Pinpoint the cell where the given text exists, returning its (x, y) midpoint coordinate. 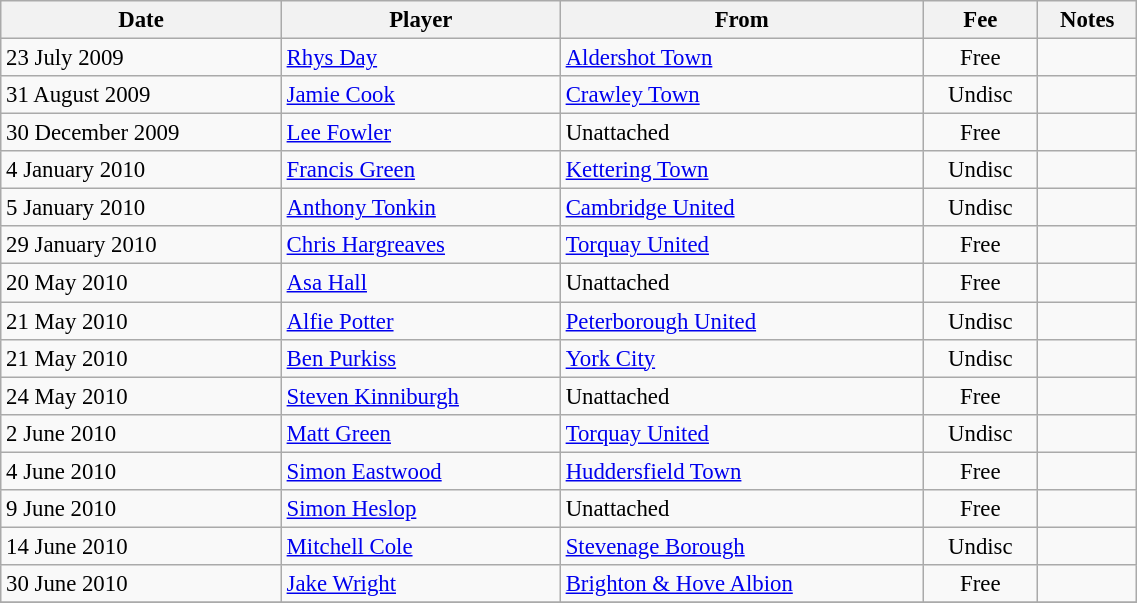
From (742, 20)
4 January 2010 (142, 170)
30 June 2010 (142, 584)
Steven Kinniburgh (420, 396)
Lee Fowler (420, 133)
5 January 2010 (142, 208)
Fee (980, 20)
30 December 2009 (142, 133)
24 May 2010 (142, 396)
Simon Eastwood (420, 471)
Rhys Day (420, 58)
Date (142, 20)
Stevenage Borough (742, 546)
31 August 2009 (142, 95)
23 July 2009 (142, 58)
Jamie Cook (420, 95)
Francis Green (420, 170)
20 May 2010 (142, 283)
Simon Heslop (420, 509)
Player (420, 20)
Chris Hargreaves (420, 245)
9 June 2010 (142, 509)
Huddersfield Town (742, 471)
Crawley Town (742, 95)
Kettering Town (742, 170)
Alfie Potter (420, 321)
29 January 2010 (142, 245)
Jake Wright (420, 584)
4 June 2010 (142, 471)
Anthony Tonkin (420, 208)
Notes (1088, 20)
Cambridge United (742, 208)
Mitchell Cole (420, 546)
Ben Purkiss (420, 358)
2 June 2010 (142, 433)
Brighton & Hove Albion (742, 584)
Matt Green (420, 433)
14 June 2010 (142, 546)
York City (742, 358)
Asa Hall (420, 283)
Aldershot Town (742, 58)
Peterborough United (742, 321)
